For the text-containing cell, return its midpoint in [X, Y] coordinate format. 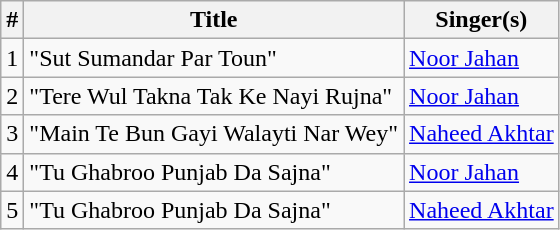
3 [12, 134]
# [12, 20]
"Tere Wul Takna Tak Ke Nayi Rujna" [214, 96]
4 [12, 172]
"Sut Sumandar Par Toun" [214, 58]
"Main Te Bun Gayi Walayti Nar Wey" [214, 134]
1 [12, 58]
5 [12, 210]
Singer(s) [482, 20]
Title [214, 20]
2 [12, 96]
